Find where the given text appears and provide that cell's center as [X, Y] coordinate. 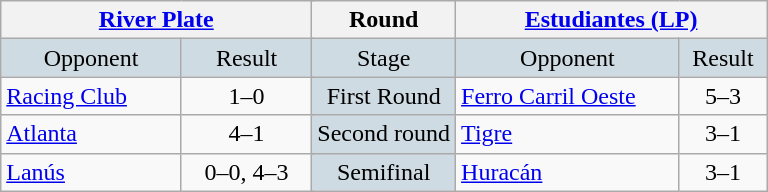
Second round [384, 134]
Atlanta [92, 134]
First Round [384, 96]
Ferro Carril Oeste [568, 96]
5–3 [722, 96]
Racing Club [92, 96]
Estudiantes (LP) [612, 20]
River Plate [156, 20]
Lanús [92, 172]
Semifinal [384, 172]
Stage [384, 58]
Round [384, 20]
4–1 [246, 134]
Huracán [568, 172]
Tigre [568, 134]
0–0, 4–3 [246, 172]
1–0 [246, 96]
